Return the (X, Y) coordinate for the center point of the cell that contains the specified text.  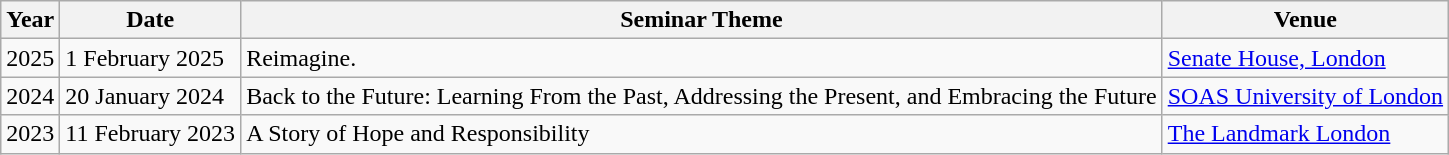
Year (30, 20)
Date (150, 20)
20 January 2024 (150, 96)
A Story of Hope and Responsibility (702, 134)
2025 (30, 58)
Venue (1305, 20)
Senate House, London (1305, 58)
11 February 2023 (150, 134)
1 February 2025 (150, 58)
Reimagine. (702, 58)
The Landmark London (1305, 134)
2024 (30, 96)
Seminar Theme (702, 20)
Back to the Future: Learning From the Past, Addressing the Present, and Embracing the Future (702, 96)
SOAS University of London (1305, 96)
2023 (30, 134)
